Determine the (X, Y) coordinate at the center of the cell enclosing the given text.  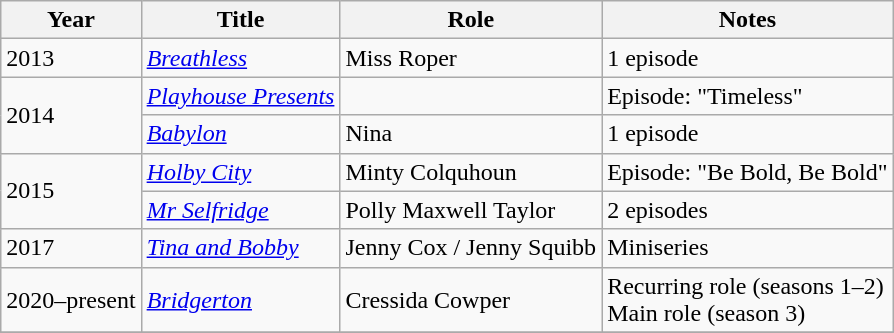
Holby City (240, 172)
2014 (71, 115)
Breathless (240, 58)
Nina (471, 134)
Cressida Cowper (471, 300)
Recurring role (seasons 1–2)Main role (season 3) (748, 300)
Episode: "Timeless" (748, 96)
Babylon (240, 134)
Minty Colquhoun (471, 172)
Playhouse Presents (240, 96)
Year (71, 20)
Miniseries (748, 248)
Notes (748, 20)
Tina and Bobby (240, 248)
Bridgerton (240, 300)
Episode: "Be Bold, Be Bold" (748, 172)
2017 (71, 248)
2015 (71, 191)
Role (471, 20)
Polly Maxwell Taylor (471, 210)
2013 (71, 58)
Title (240, 20)
2 episodes (748, 210)
Mr Selfridge (240, 210)
2020–present (71, 300)
Jenny Cox / Jenny Squibb (471, 248)
Miss Roper (471, 58)
